Return (X, Y) of the center of cell containing provided text 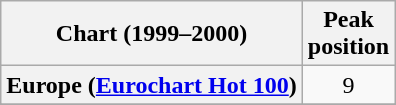
Peakposition (348, 34)
Chart (1999–2000) (152, 34)
9 (348, 85)
Europe (Eurochart Hot 100) (152, 85)
